Output the [x, y] coordinate of the center of the cell containing the given text.  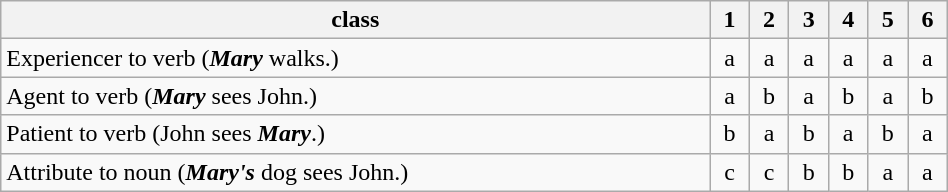
Experiencer to verb (Mary walks.) [356, 58]
Agent to verb (Mary sees John.) [356, 96]
3 [809, 20]
2 [769, 20]
class [356, 20]
Attribute to noun (Mary's dog sees John.) [356, 172]
1 [730, 20]
Patient to verb (John sees Mary.) [356, 134]
4 [848, 20]
5 [888, 20]
6 [928, 20]
